Locate the cell with the specified text and output its [X, Y] center coordinate. 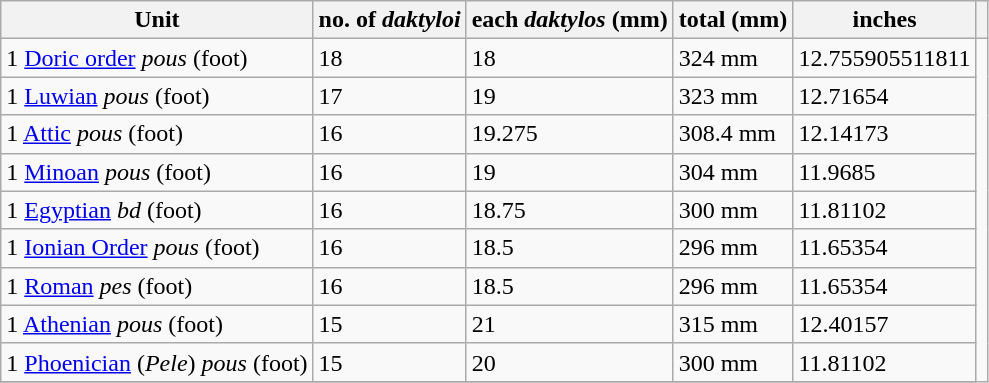
1 Minoan pous (foot) [157, 172]
no. of daktyloi [390, 20]
each daktylos (mm) [570, 20]
1 Egyptian bd (foot) [157, 210]
17 [390, 96]
11.9685 [884, 172]
308.4 mm [733, 134]
1 Roman pes (foot) [157, 286]
1 Doric order pous (foot) [157, 58]
1 Attic pous (foot) [157, 134]
1 Athenian pous (foot) [157, 324]
12.40157 [884, 324]
Unit [157, 20]
12.755905511811 [884, 58]
total (mm) [733, 20]
1 Luwian pous (foot) [157, 96]
1 Phoenician (Pele) pous (foot) [157, 362]
19.275 [570, 134]
21 [570, 324]
324 mm [733, 58]
12.71654 [884, 96]
inches [884, 20]
1 Ionian Order pous (foot) [157, 248]
12.14173 [884, 134]
20 [570, 362]
315 mm [733, 324]
18.75 [570, 210]
304 mm [733, 172]
323 mm [733, 96]
